Capture the cell that displays the provided text and extract its (x, y) central coordinate. 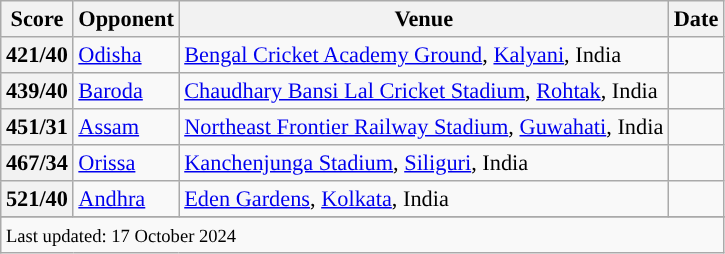
451/31 (37, 126)
421/40 (37, 55)
Assam (126, 126)
Odisha (126, 55)
521/40 (37, 198)
Northeast Frontier Railway Stadium, Guwahati, India (424, 126)
Venue (424, 19)
439/40 (37, 90)
Chaudhary Bansi Lal Cricket Stadium, Rohtak, India (424, 90)
Opponent (126, 19)
Kanchenjunga Stadium, Siliguri, India (424, 162)
Baroda (126, 90)
Last updated: 17 October 2024 (362, 234)
Eden Gardens, Kolkata, India (424, 198)
Orissa (126, 162)
Andhra (126, 198)
Bengal Cricket Academy Ground, Kalyani, India (424, 55)
Date (696, 19)
Score (37, 19)
467/34 (37, 162)
